Return the [x, y] coordinate for the center point of the cell that contains the specified text.  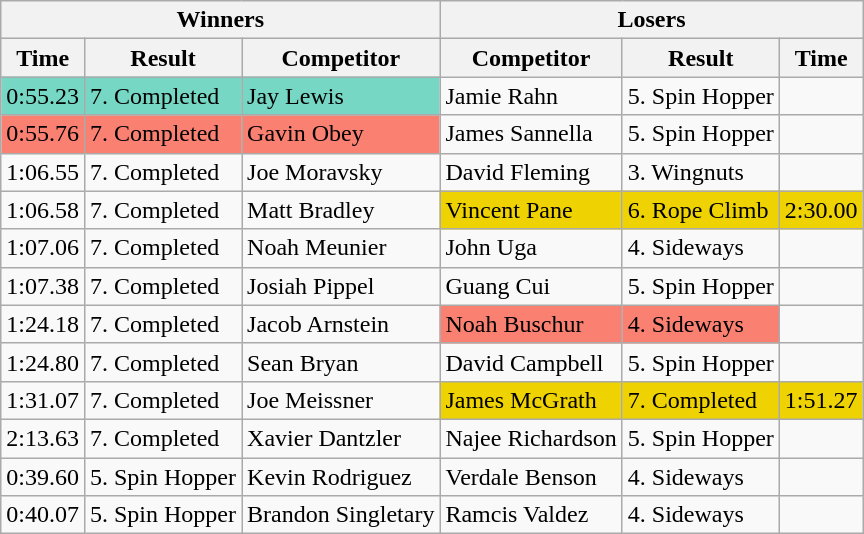
1:51.27 [821, 400]
James McGrath [531, 400]
Najee Richardson [531, 438]
Verdale Benson [531, 477]
Matt Bradley [341, 210]
1:06.55 [43, 172]
Josiah Pippel [341, 286]
1:07.38 [43, 286]
Vincent Pane [531, 210]
Sean Bryan [341, 362]
1:24.18 [43, 324]
0:40.07 [43, 515]
2:30.00 [821, 210]
1:31.07 [43, 400]
Kevin Rodriguez [341, 477]
Gavin Obey [341, 134]
Joe Moravsky [341, 172]
Joe Meissner [341, 400]
Jay Lewis [341, 96]
0:55.76 [43, 134]
Jacob Arnstein [341, 324]
Noah Meunier [341, 248]
1:24.80 [43, 362]
1:07.06 [43, 248]
3. Wingnuts [700, 172]
Xavier Dantzler [341, 438]
0:39.60 [43, 477]
Jamie Rahn [531, 96]
0:55.23 [43, 96]
6. Rope Climb [700, 210]
Guang Cui [531, 286]
Winners [220, 20]
David Fleming [531, 172]
Brandon Singletary [341, 515]
2:13.63 [43, 438]
Ramcis Valdez [531, 515]
Losers [652, 20]
David Campbell [531, 362]
1:06.58 [43, 210]
John Uga [531, 248]
Noah Buschur [531, 324]
James Sannella [531, 134]
